For the text-containing cell, return its midpoint in (x, y) coordinate format. 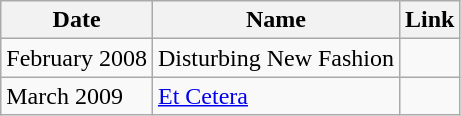
Name (276, 20)
Disturbing New Fashion (276, 58)
March 2009 (77, 96)
Et Cetera (276, 96)
February 2008 (77, 58)
Date (77, 20)
Link (430, 20)
